Search for the cell housing the specified text and yield its (x, y) center coordinate. 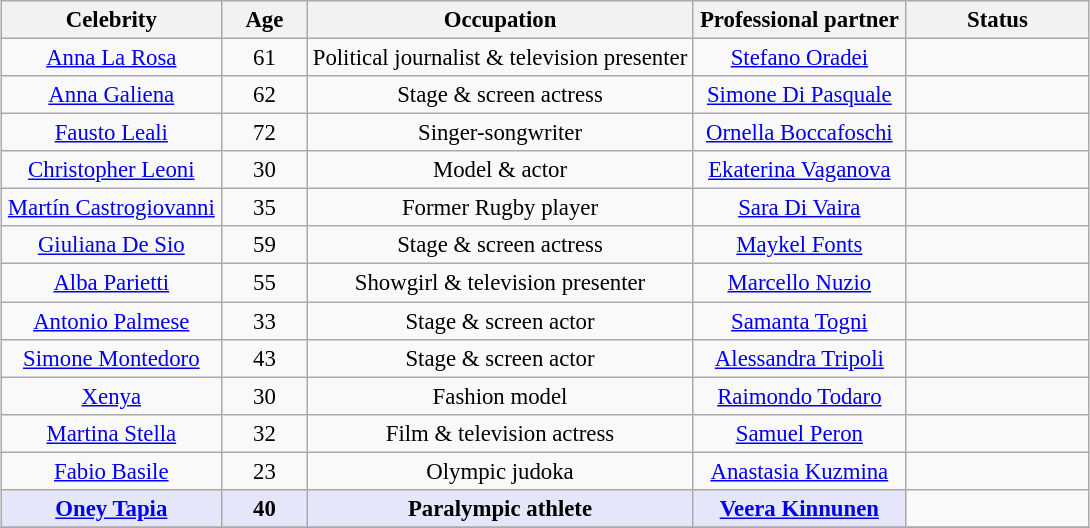
Simone Di Pasquale (800, 95)
Alba Parietti (112, 283)
Ekaterina Vaganova (800, 170)
Model & actor (500, 170)
Alessandra Tripoli (800, 358)
55 (265, 283)
Fabio Basile (112, 471)
Singer-songwriter (500, 133)
Olympic judoka (500, 471)
Professional partner (800, 20)
72 (265, 133)
Showgirl & television presenter (500, 283)
Antonio Palmese (112, 321)
Occupation (500, 20)
Marcello Nuzio (800, 283)
Veera Kinnunen (800, 508)
Ornella Boccafoschi (800, 133)
Stefano Oradei (800, 57)
59 (265, 245)
40 (265, 508)
33 (265, 321)
43 (265, 358)
Status (998, 20)
Martín Castrogiovanni (112, 208)
Giuliana De Sio (112, 245)
Samanta Togni (800, 321)
Paralympic athlete (500, 508)
Simone Montedoro (112, 358)
Fashion model (500, 396)
Oney Tapia (112, 508)
Former Rugby player (500, 208)
32 (265, 433)
Sara Di Vaira (800, 208)
Anastasia Kuzmina (800, 471)
Samuel Peron (800, 433)
Anna La Rosa (112, 57)
Xenya (112, 396)
Fausto Leali (112, 133)
23 (265, 471)
Raimondo Todaro (800, 396)
Christopher Leoni (112, 170)
62 (265, 95)
Celebrity (112, 20)
Film & television actress (500, 433)
Political journalist & television presenter (500, 57)
Anna Galiena (112, 95)
35 (265, 208)
Age (265, 20)
61 (265, 57)
Maykel Fonts (800, 245)
Martina Stella (112, 433)
